Find where the given text appears and provide that cell's center as [x, y] coordinate. 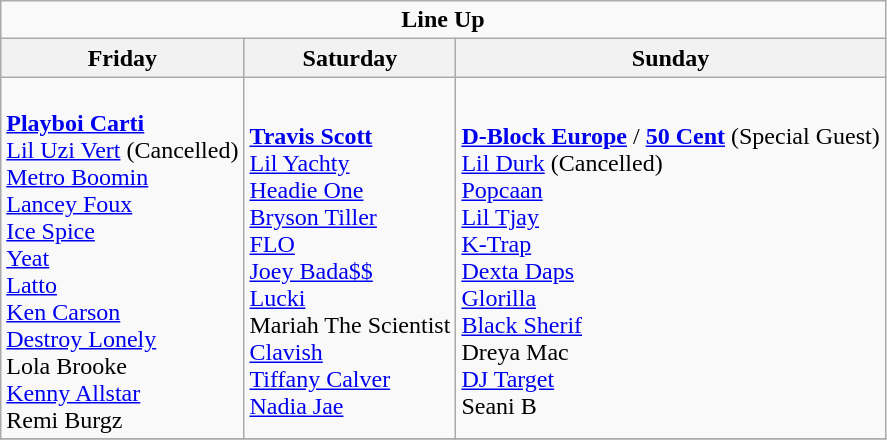
Friday [122, 58]
Sunday [670, 58]
D-Block Europe / 50 Cent (Special Guest) Lil Durk (Cancelled) Popcaan Lil Tjay K-Trap Dexta Daps Glorilla Black Sherif Dreya Mac DJ Target Seani B [670, 258]
Line Up [443, 20]
Saturday [350, 58]
Playboi Carti Lil Uzi Vert (Cancelled) Metro Boomin Lancey Foux Ice Spice Yeat Latto Ken Carson Destroy Lonely Lola Brooke Kenny Allstar Remi Burgz [122, 258]
Travis Scott Lil Yachty Headie One Bryson Tiller FLO Joey Bada$$ Lucki Mariah The Scientist Clavish Tiffany Calver Nadia Jae [350, 258]
